Identify which cell holds the provided text, then report its (x, y) central coordinate. 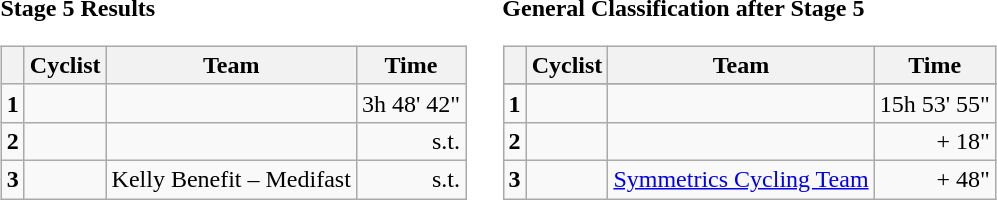
+ 48" (934, 179)
15h 53' 55" (934, 103)
3h 48' 42" (410, 103)
+ 18" (934, 141)
Symmetrics Cycling Team (741, 179)
Kelly Benefit – Medifast (231, 179)
